Return (X, Y) of the center of cell containing provided text 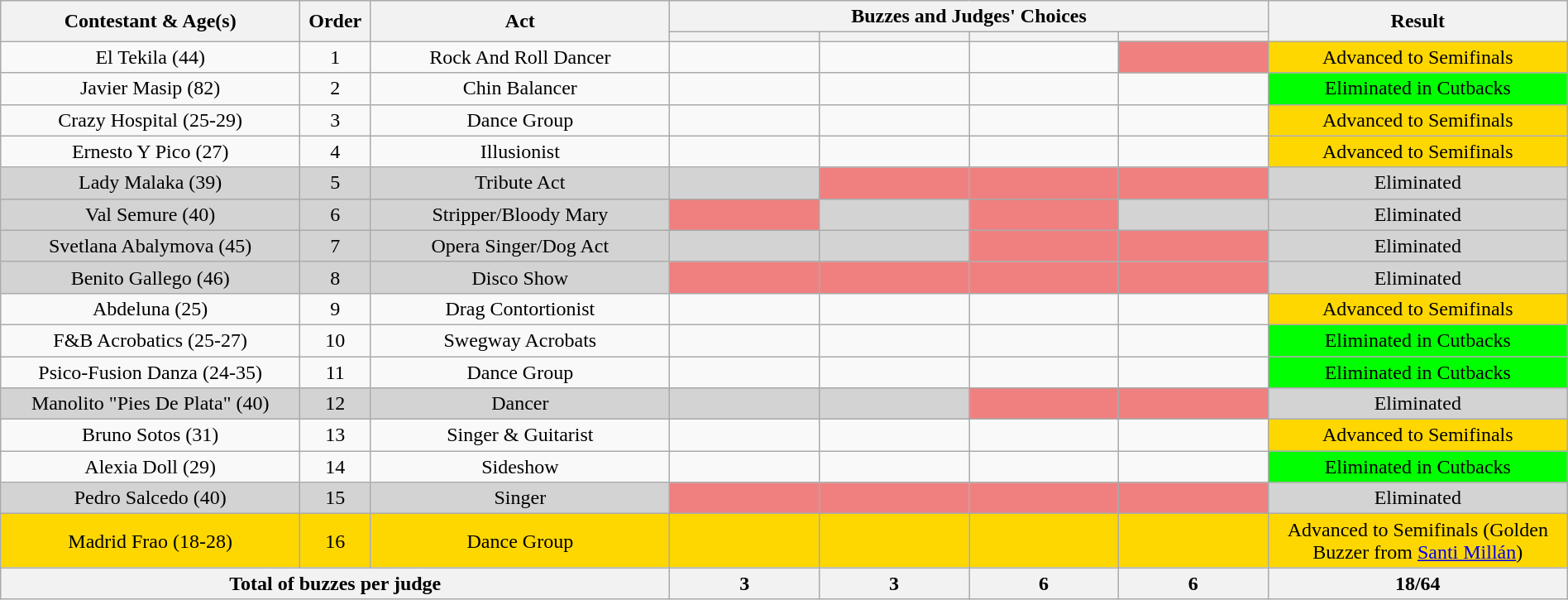
Dancer (520, 404)
Crazy Hospital (25-29) (151, 120)
Madrid Frao (18-28) (151, 541)
1 (336, 57)
Advanced to Semifinals (Golden Buzzer from Santi Millán) (1417, 541)
Stripper/Bloody Mary (520, 214)
Javier Masip (82) (151, 89)
15 (336, 498)
Swegway Acrobats (520, 340)
11 (336, 372)
Rock And Roll Dancer (520, 57)
Manolito "Pies De Plata" (40) (151, 404)
16 (336, 541)
10 (336, 340)
F&B Acrobatics (25-27) (151, 340)
9 (336, 309)
2 (336, 89)
Buzzes and Judges' Choices (969, 17)
7 (336, 246)
Val Semure (40) (151, 214)
13 (336, 435)
Benito Gallego (46) (151, 277)
Lady Malaka (39) (151, 183)
Chin Balancer (520, 89)
Sideshow (520, 467)
14 (336, 467)
Result (1417, 22)
Singer (520, 498)
Total of buzzes per judge (336, 583)
8 (336, 277)
5 (336, 183)
Bruno Sotos (31) (151, 435)
Psico-Fusion Danza (24-35) (151, 372)
Abdeluna (25) (151, 309)
Disco Show (520, 277)
Illusionist (520, 151)
Pedro Salcedo (40) (151, 498)
Svetlana Abalymova (45) (151, 246)
12 (336, 404)
Act (520, 22)
Opera Singer/Dog Act (520, 246)
18/64 (1417, 583)
Ernesto Y Pico (27) (151, 151)
Contestant & Age(s) (151, 22)
Singer & Guitarist (520, 435)
Order (336, 22)
Drag Contortionist (520, 309)
Alexia Doll (29) (151, 467)
El Tekila (44) (151, 57)
4 (336, 151)
Tribute Act (520, 183)
